Output the [X, Y] coordinate of the center of the cell containing the given text.  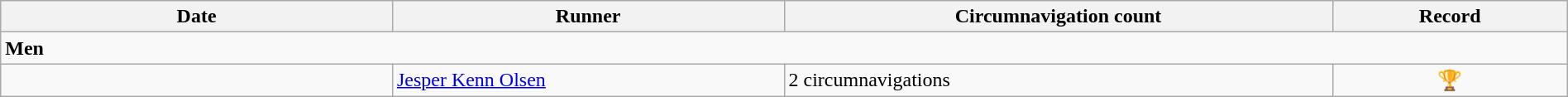
Men [784, 48]
Date [197, 17]
Jesper Kenn Olsen [588, 80]
2 circumnavigations [1059, 80]
🏆 [1450, 80]
Runner [588, 17]
Record [1450, 17]
Circumnavigation count [1059, 17]
